Locate the cell with the specified text and output its [X, Y] center coordinate. 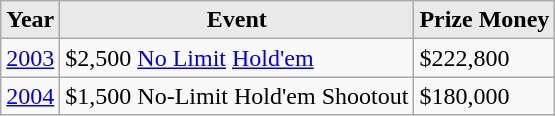
2004 [30, 96]
$2,500 No Limit Hold'em [237, 58]
$222,800 [484, 58]
Year [30, 20]
Event [237, 20]
2003 [30, 58]
$1,500 No-Limit Hold'em Shootout [237, 96]
$180,000 [484, 96]
Prize Money [484, 20]
